Provide the [X, Y] coordinate of the cell's center where the given text is located.  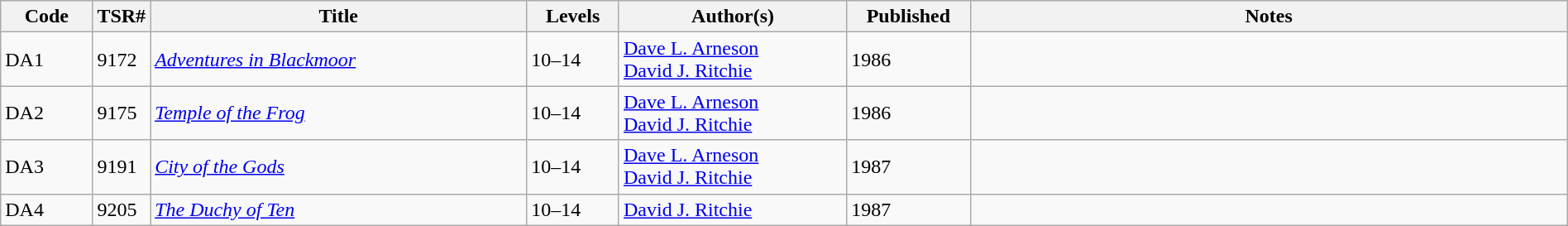
David J. Ritchie [733, 209]
Author(s) [733, 17]
DA2 [46, 113]
9191 [122, 167]
Temple of the Frog [339, 113]
DA3 [46, 167]
Code [46, 17]
TSR# [122, 17]
Published [909, 17]
Title [339, 17]
9172 [122, 60]
Levels [573, 17]
9205 [122, 209]
9175 [122, 113]
DA1 [46, 60]
Notes [1269, 17]
The Duchy of Ten [339, 209]
City of the Gods [339, 167]
Adventures in Blackmoor [339, 60]
DA4 [46, 209]
